Scan for the cell matching the given text and deliver its [X, Y] coordinate at center. 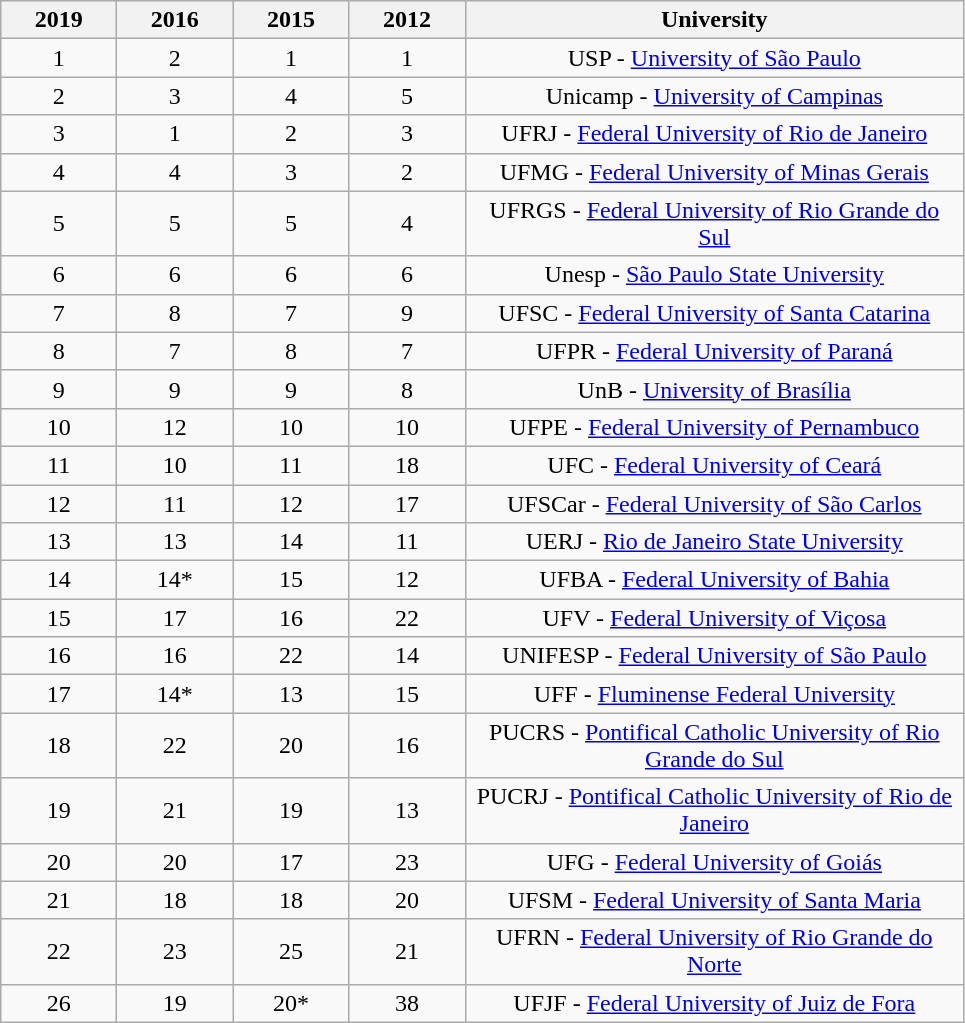
UFPE - Federal University of Pernambuco [714, 427]
UFG - Federal University of Goiás [714, 862]
2019 [59, 20]
UFRJ - Federal University of Rio de Janeiro [714, 134]
USP - University of São Paulo [714, 58]
UFBA - Federal University of Bahia [714, 580]
UFRGS - Federal University of Rio Grande do Sul [714, 224]
UNIFESP - Federal University of São Paulo [714, 656]
University [714, 20]
2015 [291, 20]
2012 [407, 20]
UFC - Federal University of Ceará [714, 465]
26 [59, 1003]
UnB - University of Brasília [714, 389]
20* [291, 1003]
PUCRS - Pontifical Catholic University of Rio Grande do Sul [714, 746]
UFJF - Federal University of Juiz de Fora [714, 1003]
PUCRJ - Pontifical Catholic University of Rio de Janeiro [714, 810]
38 [407, 1003]
UFV - Federal University of Viçosa [714, 618]
Unesp - São Paulo State University [714, 275]
UFPR - Federal University of Paraná [714, 351]
UFMG - Federal University of Minas Gerais [714, 172]
25 [291, 952]
UERJ - Rio de Janeiro State University [714, 542]
UFRN - Federal University of Rio Grande do Norte [714, 952]
UFSM - Federal University of Santa Maria [714, 900]
UFSCar - Federal University of São Carlos [714, 503]
2016 [175, 20]
UFF - Fluminense Federal University [714, 694]
Unicamp - University of Campinas [714, 96]
UFSC - Federal University of Santa Catarina [714, 313]
